Detect which cell encompasses the target text, then output its [x, y] center coordinate. 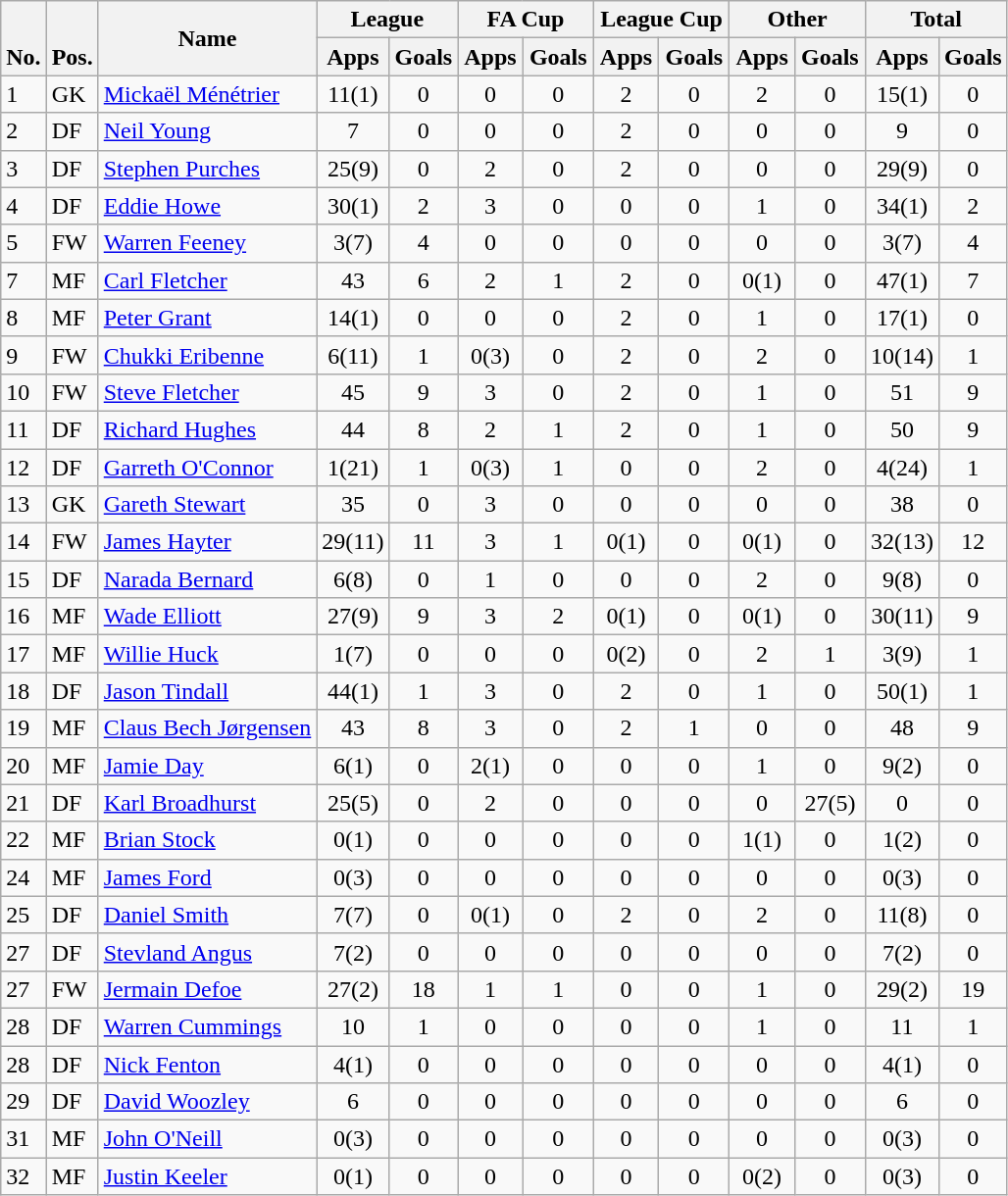
Neil Young [208, 131]
34(1) [902, 206]
9(8) [902, 579]
Justin Keeler [208, 1176]
29(2) [902, 989]
6(1) [353, 766]
5 [24, 243]
44(1) [353, 691]
No. [24, 38]
25 [24, 915]
Gareth Stewart [208, 505]
24 [24, 877]
Steve Fletcher [208, 392]
32(13) [902, 542]
1(21) [353, 468]
50 [902, 429]
Total [935, 20]
38 [902, 505]
Brian Stock [208, 840]
14 [24, 542]
Warren Feeney [208, 243]
Other [798, 20]
Stephen Purches [208, 169]
4(24) [902, 468]
27(9) [353, 617]
32 [24, 1176]
League Cup [661, 20]
Pos. [73, 38]
1(7) [353, 654]
Jason Tindall [208, 691]
9(2) [902, 766]
30(1) [353, 206]
47(1) [902, 280]
David Woozley [208, 1102]
29(11) [353, 542]
League [387, 20]
FA Cup [526, 20]
20 [24, 766]
30(11) [902, 617]
Jermain Defoe [208, 989]
25(5) [353, 803]
Daniel Smith [208, 915]
13 [24, 505]
50(1) [902, 691]
44 [353, 429]
29 [24, 1102]
Wade Elliott [208, 617]
29(9) [902, 169]
11(8) [902, 915]
35 [353, 505]
31 [24, 1139]
11(1) [353, 94]
17 [24, 654]
21 [24, 803]
Garreth O'Connor [208, 468]
2(1) [490, 766]
John O'Neill [208, 1139]
22 [24, 840]
15(1) [902, 94]
14(1) [353, 318]
7(7) [353, 915]
Name [208, 38]
Carl Fletcher [208, 280]
Peter Grant [208, 318]
Claus Bech Jørgensen [208, 728]
Nick Fenton [208, 1064]
Narada Bernard [208, 579]
James Hayter [208, 542]
3(9) [902, 654]
Eddie Howe [208, 206]
Stevland Angus [208, 952]
6(11) [353, 355]
27(2) [353, 989]
Mickaël Ménétrier [208, 94]
45 [353, 392]
48 [902, 728]
51 [902, 392]
6(8) [353, 579]
James Ford [208, 877]
Jamie Day [208, 766]
27(5) [830, 803]
Chukki Eribenne [208, 355]
Richard Hughes [208, 429]
25(9) [353, 169]
1(2) [902, 840]
Willie Huck [208, 654]
1(1) [763, 840]
15 [24, 579]
10(14) [902, 355]
Karl Broadhurst [208, 803]
17(1) [902, 318]
Warren Cummings [208, 1026]
16 [24, 617]
